Find where the given text appears and provide that cell's center as (X, Y) coordinate. 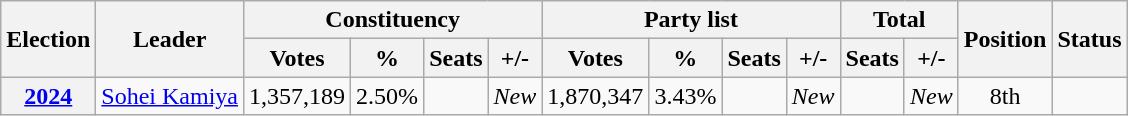
Position (1005, 39)
2024 (48, 96)
1,870,347 (596, 96)
3.43% (686, 96)
1,357,189 (298, 96)
2.50% (388, 96)
Party list (691, 20)
Status (1090, 39)
Sohei Kamiya (170, 96)
Election (48, 39)
Leader (170, 39)
8th (1005, 96)
Constituency (393, 20)
Total (899, 20)
